Scan for the cell matching the given text and deliver its (x, y) coordinate at center. 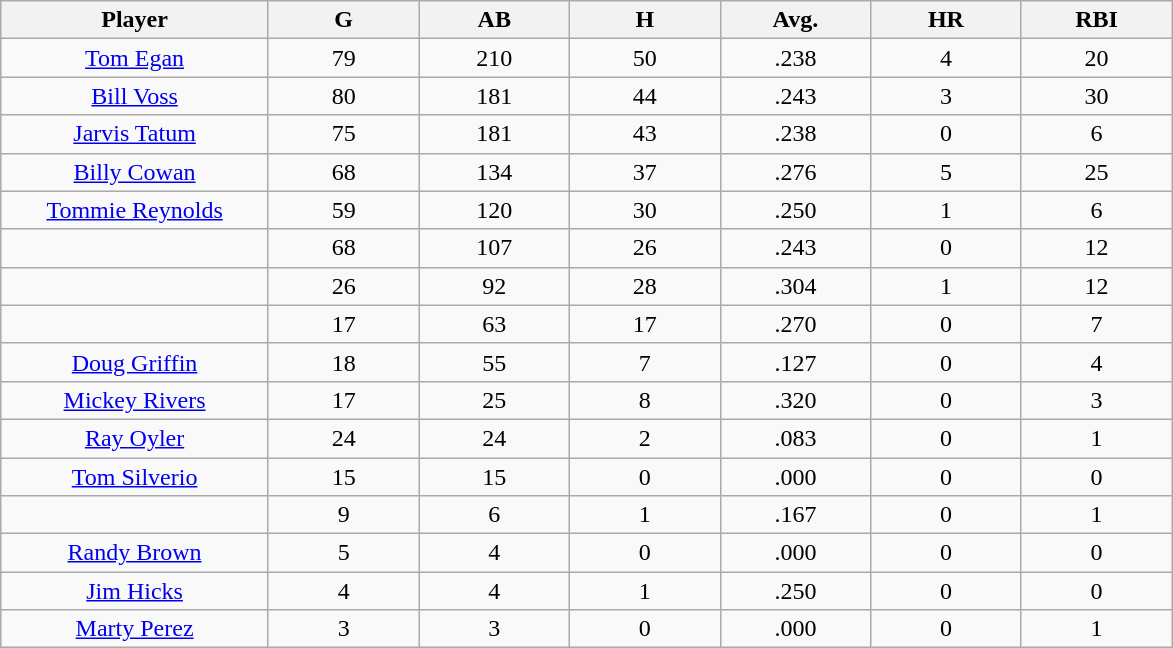
9 (344, 515)
Marty Perez (135, 629)
HR (946, 20)
28 (646, 286)
210 (494, 58)
134 (494, 172)
59 (344, 210)
20 (1096, 58)
Randy Brown (135, 553)
.304 (796, 286)
.083 (796, 438)
92 (494, 286)
55 (494, 362)
Mickey Rivers (135, 400)
44 (646, 96)
Doug Griffin (135, 362)
.276 (796, 172)
Jarvis Tatum (135, 134)
Bill Voss (135, 96)
.320 (796, 400)
AB (494, 20)
RBI (1096, 20)
18 (344, 362)
H (646, 20)
107 (494, 248)
2 (646, 438)
Player (135, 20)
.270 (796, 324)
Tom Silverio (135, 477)
.127 (796, 362)
120 (494, 210)
43 (646, 134)
79 (344, 58)
63 (494, 324)
8 (646, 400)
80 (344, 96)
Tommie Reynolds (135, 210)
37 (646, 172)
75 (344, 134)
Avg. (796, 20)
G (344, 20)
Tom Egan (135, 58)
Billy Cowan (135, 172)
50 (646, 58)
.167 (796, 515)
Ray Oyler (135, 438)
Jim Hicks (135, 591)
